Return the [X, Y] coordinate for the center point of the cell that contains the specified text.  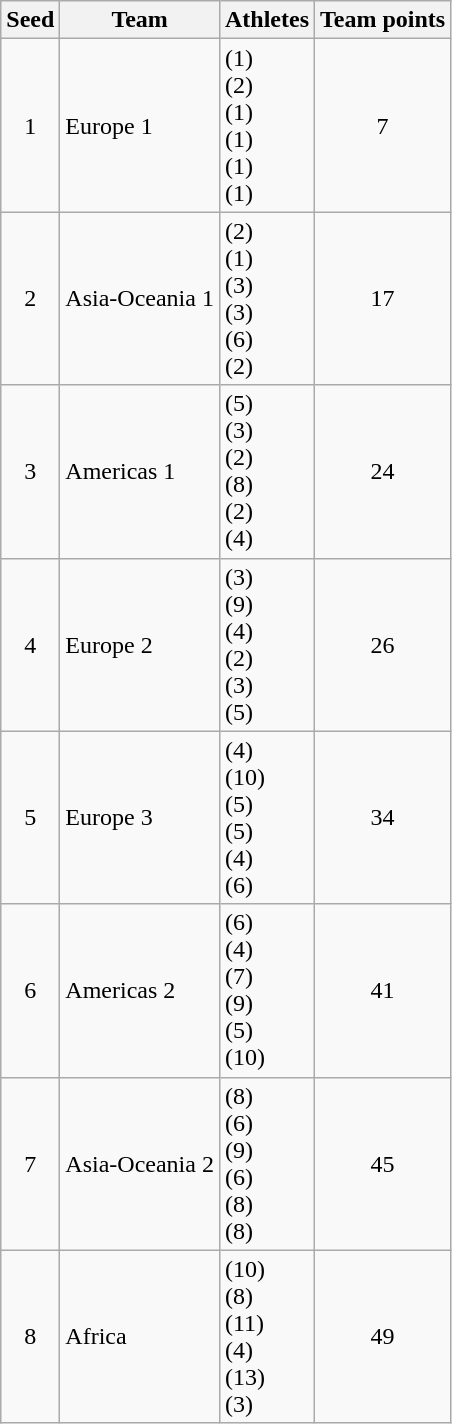
Asia-Oceania 1 [140, 298]
(8) (6) (9) (6) (8) (8) [266, 1164]
(2) (1) (3) (3) (6) (2) [266, 298]
41 [383, 990]
(1) (2) (1) (1) (1) (1) [266, 126]
17 [383, 298]
8 [30, 1336]
Americas 1 [140, 472]
(3) (9) (4) (2) (3) (5) [266, 644]
(10) (8) (11) (4) (13) (3) [266, 1336]
Athletes [266, 20]
24 [383, 472]
Europe 3 [140, 818]
Team points [383, 20]
Europe 1 [140, 126]
Europe 2 [140, 644]
Americas 2 [140, 990]
2 [30, 298]
1 [30, 126]
5 [30, 818]
Seed [30, 20]
(6) (4) (7) (9) (5) (10) [266, 990]
49 [383, 1336]
34 [383, 818]
4 [30, 644]
45 [383, 1164]
3 [30, 472]
(5) (3) (2) (8) (2) (4) [266, 472]
26 [383, 644]
Asia-Oceania 2 [140, 1164]
Team [140, 20]
Africa [140, 1336]
6 [30, 990]
(4) (10) (5) (5) (4) (6) [266, 818]
